From the cell containing the given text, extract its center point as (X, Y) coordinate. 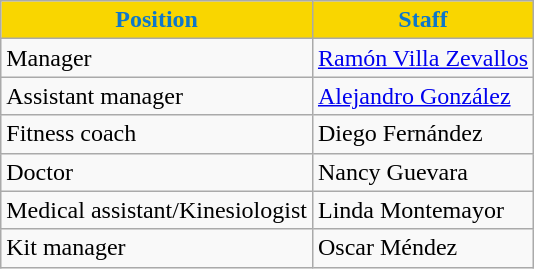
Medical assistant/Kinesiologist (157, 210)
Assistant manager (157, 96)
Position (157, 20)
Alejandro González (422, 96)
Diego Fernández (422, 134)
Oscar Méndez (422, 248)
Fitness coach (157, 134)
Doctor (157, 172)
Manager (157, 58)
Kit manager (157, 248)
Nancy Guevara (422, 172)
Linda Montemayor (422, 210)
Staff (422, 20)
Ramón Villa Zevallos (422, 58)
